Locate the cell with the specified text and output its [X, Y] center coordinate. 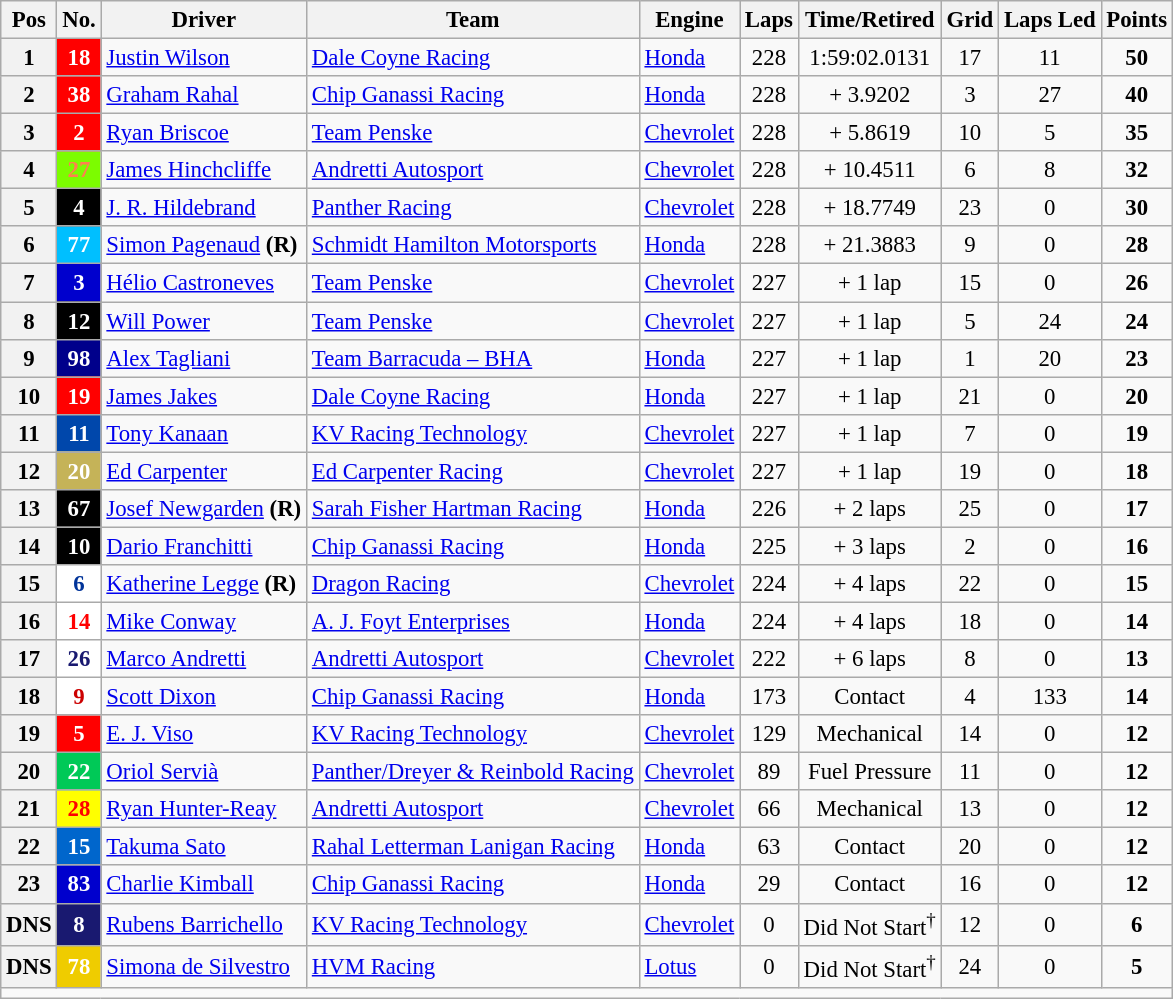
+ 6 laps [870, 659]
Alex Tagliani [204, 358]
A. J. Foyt Enterprises [474, 621]
Josef Newgarden (R) [204, 509]
+ 18.7749 [870, 208]
226 [770, 509]
40 [1136, 95]
Scott Dixon [204, 697]
Oriol Servià [204, 772]
James Hinchcliffe [204, 170]
50 [1136, 58]
35 [1136, 133]
Panther/Dreyer & Reinbold Racing [474, 772]
Team [474, 20]
78 [79, 966]
Simona de Silvestro [204, 966]
+ 5.8619 [870, 133]
James Jakes [204, 396]
Takuma Sato [204, 847]
Dragon Racing [474, 584]
129 [770, 734]
Tony Kanaan [204, 433]
J. R. Hildebrand [204, 208]
Ryan Briscoe [204, 133]
25 [970, 509]
1:59:02.0131 [870, 58]
Dario Franchitti [204, 546]
+ 3.9202 [870, 95]
Ryan Hunter-Reay [204, 809]
+ 21.3883 [870, 245]
Team Barracuda – BHA [474, 358]
67 [79, 509]
Grid [970, 20]
Charlie Kimball [204, 885]
Lotus [689, 966]
Marco Andretti [204, 659]
Will Power [204, 321]
Time/Retired [870, 20]
Justin Wilson [204, 58]
Panther Racing [474, 208]
30 [1136, 208]
Simon Pagenaud (R) [204, 245]
89 [770, 772]
133 [1050, 697]
38 [79, 95]
+ 3 laps [870, 546]
Engine [689, 20]
66 [770, 809]
173 [770, 697]
Laps Led [1050, 20]
No. [79, 20]
Mike Conway [204, 621]
77 [79, 245]
HVM Racing [474, 966]
29 [770, 885]
Katherine Legge (R) [204, 584]
Ed Carpenter [204, 471]
83 [79, 885]
Pos [29, 20]
63 [770, 847]
Hélio Castroneves [204, 283]
Ed Carpenter Racing [474, 471]
32 [1136, 170]
E. J. Viso [204, 734]
Laps [770, 20]
222 [770, 659]
Rubens Barrichello [204, 924]
+ 10.4511 [870, 170]
Driver [204, 20]
Points [1136, 20]
Rahal Letterman Lanigan Racing [474, 847]
98 [79, 358]
Graham Rahal [204, 95]
225 [770, 546]
Sarah Fisher Hartman Racing [474, 509]
+ 2 laps [870, 509]
Schmidt Hamilton Motorsports [474, 245]
Fuel Pressure [870, 772]
